Provide the [x, y] coordinate of the cell's center where the given text is located.  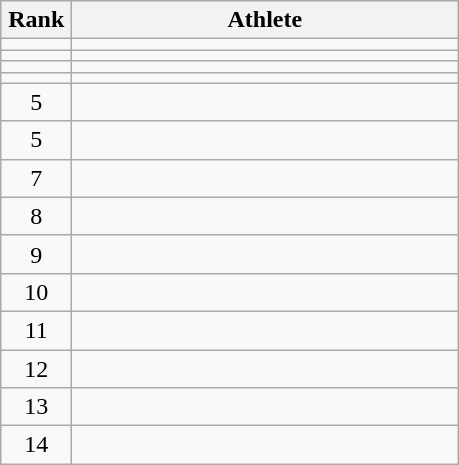
7 [36, 178]
10 [36, 292]
14 [36, 445]
12 [36, 369]
8 [36, 216]
11 [36, 330]
Rank [36, 20]
13 [36, 407]
9 [36, 254]
Athlete [265, 20]
